For the text-containing cell, return its midpoint in [x, y] coordinate format. 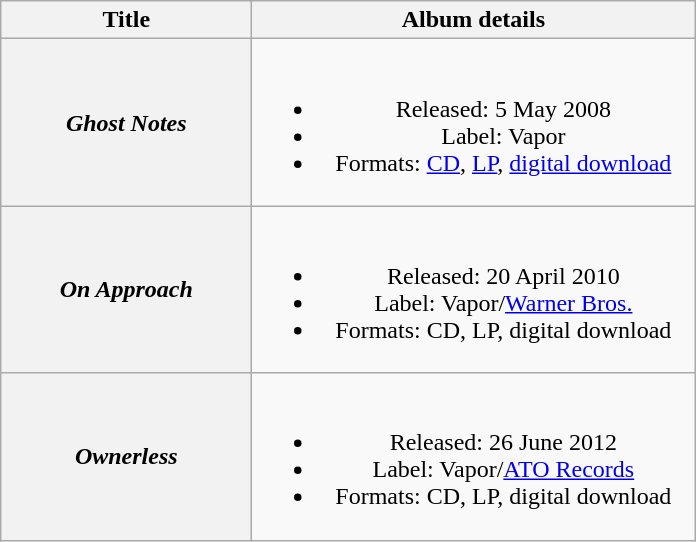
Released: 26 June 2012Label: Vapor/ATO RecordsFormats: CD, LP, digital download [474, 456]
Ownerless [126, 456]
Released: 5 May 2008Label: VaporFormats: CD, LP, digital download [474, 122]
Released: 20 April 2010Label: Vapor/Warner Bros.Formats: CD, LP, digital download [474, 290]
Ghost Notes [126, 122]
Title [126, 20]
Album details [474, 20]
On Approach [126, 290]
